Return the (x, y) coordinate for the center point of the cell that contains the specified text.  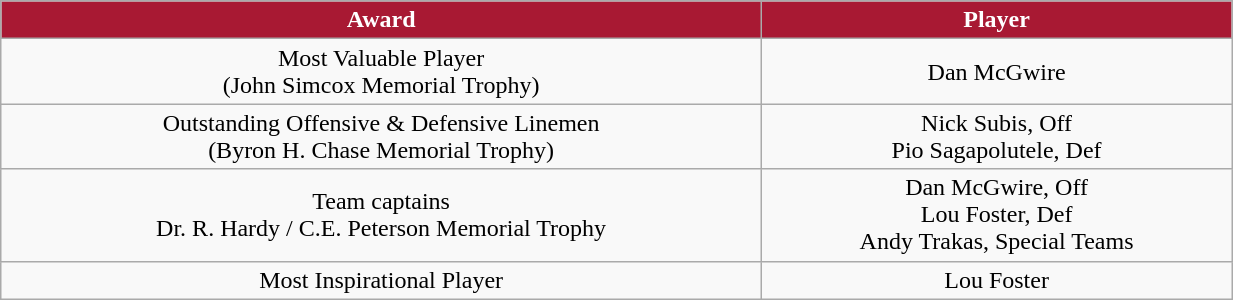
Most Inspirational Player (382, 280)
Lou Foster (996, 280)
Nick Subis, OffPio Sagapolutele, Def (996, 136)
Team captainsDr. R. Hardy / C.E. Peterson Memorial Trophy (382, 215)
Award (382, 20)
Player (996, 20)
Dan McGwire (996, 72)
Outstanding Offensive & Defensive Linemen(Byron H. Chase Memorial Trophy) (382, 136)
Most Valuable Player(John Simcox Memorial Trophy) (382, 72)
Dan McGwire, OffLou Foster, DefAndy Trakas, Special Teams (996, 215)
